Identify which cell holds the provided text, then report its (x, y) central coordinate. 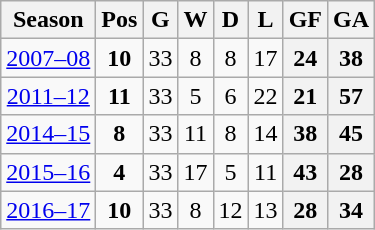
21 (305, 96)
43 (305, 172)
13 (266, 210)
2014–15 (48, 134)
GF (305, 20)
22 (266, 96)
2011–12 (48, 96)
Pos (120, 20)
34 (352, 210)
24 (305, 58)
Season (48, 20)
14 (266, 134)
45 (352, 134)
2015–16 (48, 172)
G (160, 20)
W (196, 20)
L (266, 20)
12 (230, 210)
57 (352, 96)
6 (230, 96)
D (230, 20)
4 (120, 172)
2016–17 (48, 210)
GA (352, 20)
2007–08 (48, 58)
